Output the [x, y] coordinate of the center of the cell containing the given text.  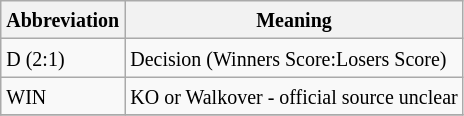
KO or Walkover - official source unclear [294, 96]
Meaning [294, 20]
Abbreviation [63, 20]
Decision (Winners Score:Losers Score) [294, 58]
WIN [63, 96]
D (2:1) [63, 58]
